Scan for the cell matching the given text and deliver its [X, Y] coordinate at center. 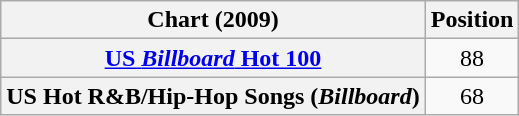
US Billboard Hot 100 [213, 58]
US Hot R&B/Hip-Hop Songs (Billboard) [213, 96]
Position [472, 20]
88 [472, 58]
Chart (2009) [213, 20]
68 [472, 96]
